From the cell containing the given text, extract its center point as (X, Y) coordinate. 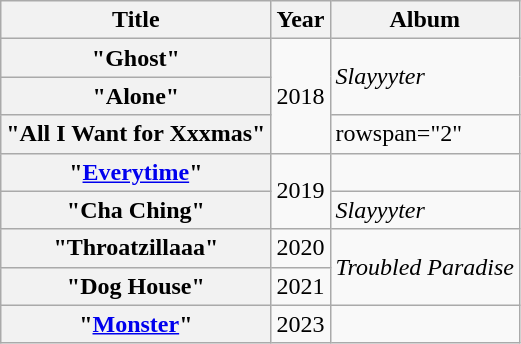
"Throatzillaaa" (136, 248)
Album (425, 20)
2021 (300, 286)
"Everytime" (136, 172)
"Ghost" (136, 58)
"All I Want for Xxxmas" (136, 134)
2020 (300, 248)
"Dog House" (136, 286)
Year (300, 20)
Title (136, 20)
"Alone" (136, 96)
2018 (300, 96)
rowspan="2" (425, 134)
"Monster" (136, 324)
Troubled Paradise (425, 267)
"Cha Ching" (136, 210)
2023 (300, 324)
2019 (300, 191)
